Search for the cell housing the specified text and yield its (x, y) center coordinate. 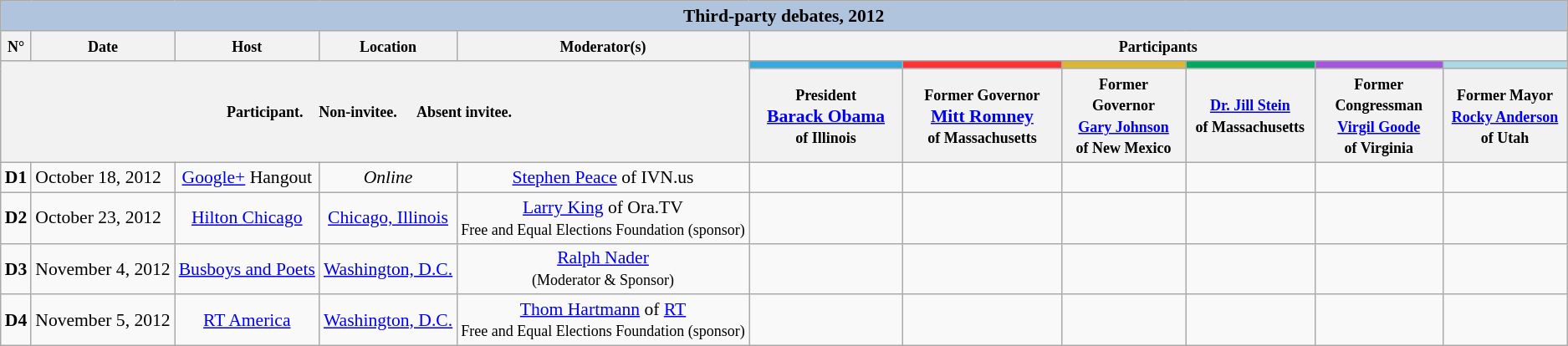
Former GovernorMitt Romneyof Massachusetts (982, 116)
Busboys and Poets (248, 269)
Ralph Nader(Moderator & Sponsor) (603, 269)
Chicago, Illinois (388, 217)
Thom Hartmann of RTFree and Equal Elections Foundation (sponsor) (603, 321)
Third-party debates, 2012 (784, 16)
October 23, 2012 (102, 217)
November 5, 2012 (102, 321)
Participant. Non-invitee. Absent invitee. (375, 111)
Dr. Jill Steinof Massachusetts (1250, 116)
Hilton Chicago (248, 217)
October 18, 2012 (102, 178)
November 4, 2012 (102, 269)
Date (102, 46)
D1 (17, 178)
D2 (17, 217)
Google+ Hangout (248, 178)
Larry King of Ora.TVFree and Equal Elections Foundation (sponsor) (603, 217)
Stephen Peace of IVN.us (603, 178)
RT America (248, 321)
Location (388, 46)
PresidentBarack Obamaof Illinois (826, 116)
Participants (1158, 46)
D4 (17, 321)
Former GovernorGary Johnsonof New Mexico (1123, 116)
Former CongressmanVirgil Goodeof Virginia (1378, 116)
Moderator(s) (603, 46)
Online (388, 178)
D3 (17, 269)
N° (17, 46)
Host (248, 46)
Former MayorRocky Andersonof Utah (1504, 116)
